Locate the cell with the specified text and output its [x, y] center coordinate. 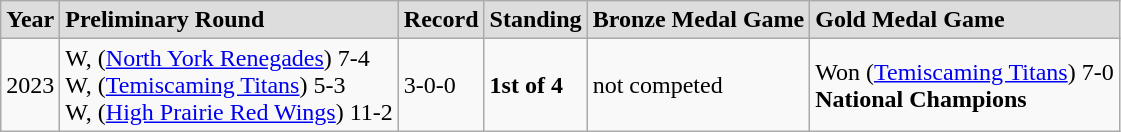
Standing [536, 20]
3-0-0 [441, 85]
Bronze Medal Game [698, 20]
2023 [30, 85]
W, (North York Renegades) 7-4W, (Temiscaming Titans) 5-3W, (High Prairie Red Wings) 11-2 [230, 85]
1st of 4 [536, 85]
Won (Temiscaming Titans) 7-0 National Champions [964, 85]
not competed [698, 85]
Year [30, 20]
Preliminary Round [230, 20]
Record [441, 20]
Gold Medal Game [964, 20]
